Detect which cell encompasses the target text, then output its (X, Y) center coordinate. 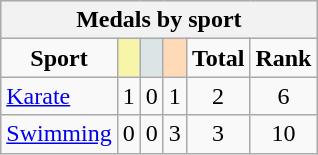
Medals by sport (159, 20)
Swimming (59, 134)
Total (218, 58)
Sport (59, 58)
2 (218, 96)
Rank (284, 58)
Karate (59, 96)
6 (284, 96)
10 (284, 134)
